Extract the (X, Y) coordinate from the center of the cell holding the provided text.  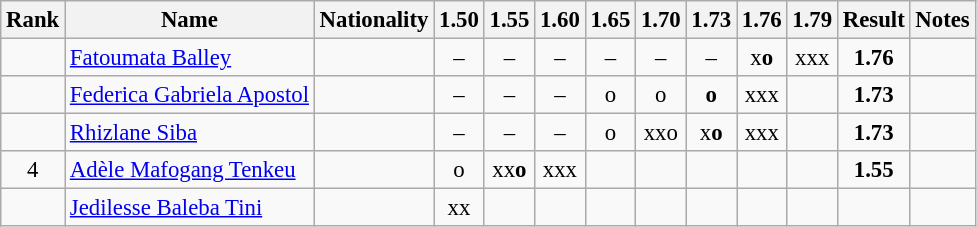
xx (459, 208)
Result (874, 20)
Name (190, 20)
Adèle Mafogang Tenkeu (190, 170)
1.50 (459, 20)
1.79 (812, 20)
4 (33, 170)
Notes (942, 20)
Rank (33, 20)
Fatoumata Balley (190, 58)
Rhizlane Siba (190, 133)
Nationality (374, 20)
Jedilesse Baleba Tini (190, 208)
Federica Gabriela Apostol (190, 95)
1.65 (610, 20)
1.70 (661, 20)
1.60 (560, 20)
